For the text-containing cell, return its midpoint in (x, y) coordinate format. 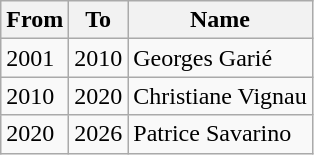
Name (220, 20)
2026 (98, 134)
To (98, 20)
Patrice Savarino (220, 134)
2001 (35, 58)
Georges Garié (220, 58)
Christiane Vignau (220, 96)
From (35, 20)
